Identify which cell holds the provided text, then report its [x, y] central coordinate. 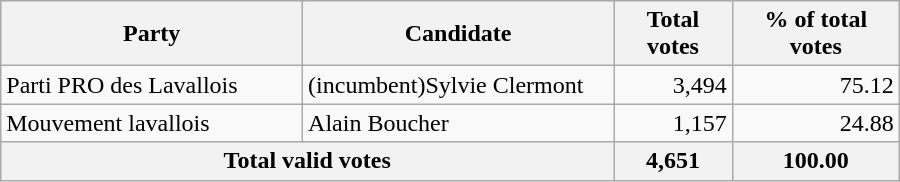
Alain Boucher [458, 123]
75.12 [816, 85]
Mouvement lavallois [152, 123]
Total votes [674, 34]
100.00 [816, 161]
Parti PRO des Lavallois [152, 85]
1,157 [674, 123]
Total valid votes [308, 161]
3,494 [674, 85]
% of total votes [816, 34]
4,651 [674, 161]
24.88 [816, 123]
(incumbent)Sylvie Clermont [458, 85]
Party [152, 34]
Candidate [458, 34]
